Identify which cell holds the provided text, then report its (X, Y) central coordinate. 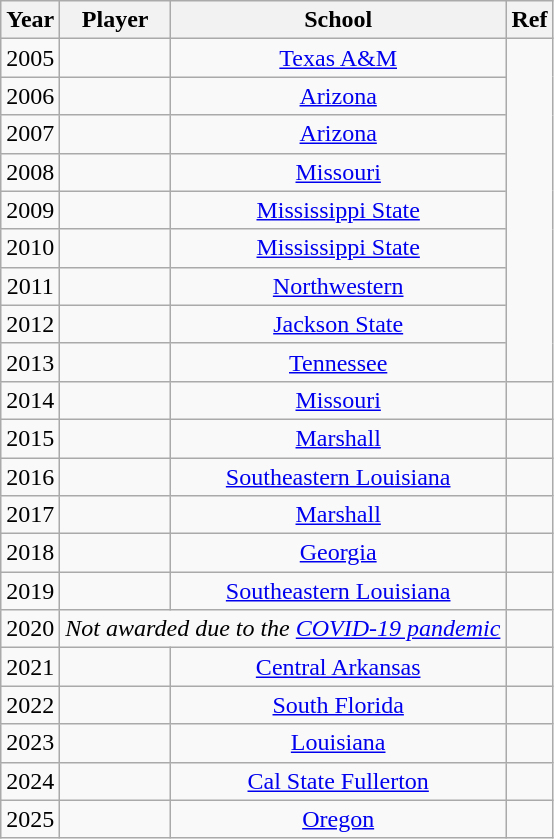
2012 (30, 324)
Year (30, 20)
Texas A&M (338, 58)
Cal State Fullerton (338, 781)
2024 (30, 781)
2011 (30, 286)
Tennessee (338, 362)
2005 (30, 58)
2008 (30, 172)
2019 (30, 591)
2016 (30, 477)
2015 (30, 438)
Central Arkansas (338, 667)
2006 (30, 96)
Northwestern (338, 286)
Jackson State (338, 324)
2017 (30, 515)
Oregon (338, 819)
2025 (30, 819)
2018 (30, 553)
2009 (30, 210)
2010 (30, 248)
School (338, 20)
2020 (30, 629)
Georgia (338, 553)
South Florida (338, 705)
Louisiana (338, 743)
Ref (530, 20)
2013 (30, 362)
2023 (30, 743)
Not awarded due to the COVID-19 pandemic (283, 629)
2022 (30, 705)
2021 (30, 667)
2007 (30, 134)
2014 (30, 400)
Player (116, 20)
